For the text-containing cell, return its midpoint in [x, y] coordinate format. 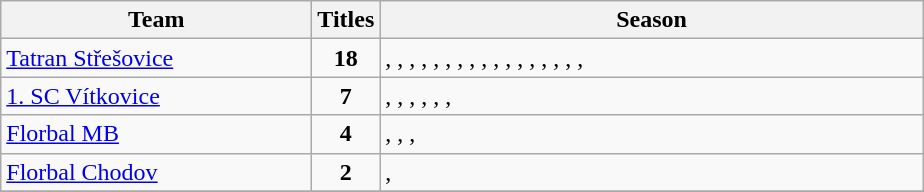
1. SC Vítkovice [156, 96]
Florbal Chodov [156, 172]
, , , , , , , , , , , , , , , , , [652, 58]
Titles [346, 20]
18 [346, 58]
7 [346, 96]
, [652, 172]
, , , , , , [652, 96]
Season [652, 20]
Team [156, 20]
Florbal MB [156, 134]
Tatran Střešovice [156, 58]
2 [346, 172]
4 [346, 134]
, , , [652, 134]
